From the cell containing the given text, extract its center point as [x, y] coordinate. 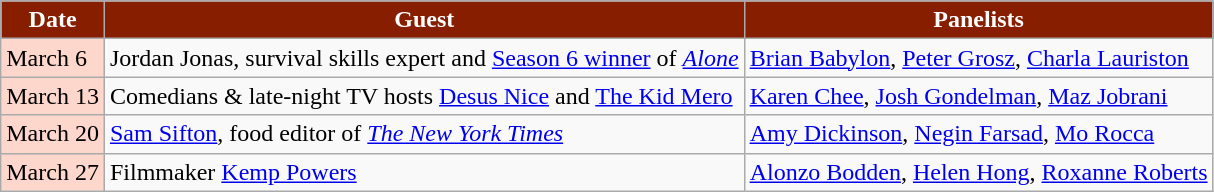
Guest [424, 20]
Filmmaker Kemp Powers [424, 172]
March 6 [53, 58]
March 20 [53, 134]
Jordan Jonas, survival skills expert and Season 6 winner of Alone [424, 58]
Panelists [978, 20]
Alonzo Bodden, Helen Hong, Roxanne Roberts [978, 172]
March 13 [53, 96]
Brian Babylon, Peter Grosz, Charla Lauriston [978, 58]
Comedians & late-night TV hosts Desus Nice and The Kid Mero [424, 96]
March 27 [53, 172]
Karen Chee, Josh Gondelman, Maz Jobrani [978, 96]
Sam Sifton, food editor of The New York Times [424, 134]
Amy Dickinson, Negin Farsad, Mo Rocca [978, 134]
Date [53, 20]
